Locate the cell with the specified text and output its [X, Y] center coordinate. 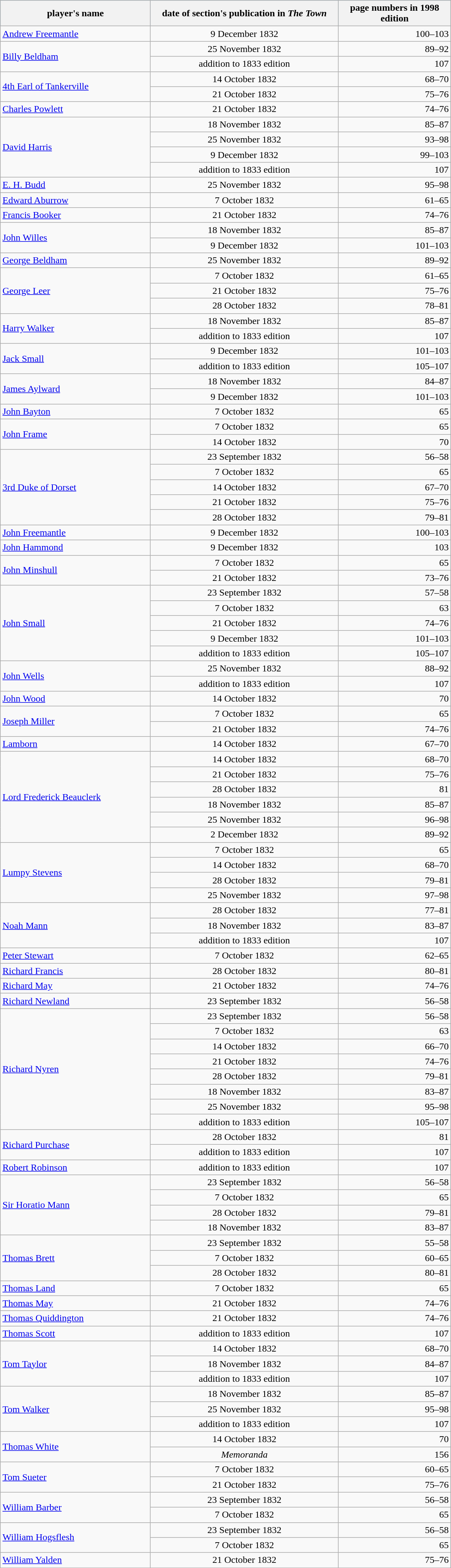
Thomas Scott [75, 1333]
Thomas Land [75, 1288]
Francis Booker [75, 215]
John Willes [75, 238]
Robert Robinson [75, 1167]
Thomas May [75, 1303]
77–81 [395, 910]
William Yalden [75, 1560]
Richard Francis [75, 971]
John Minshull [75, 570]
3rd Duke of Dorset [75, 487]
78–81 [395, 306]
Lumpy Stevens [75, 872]
Sir Horatio Mann [75, 1205]
Tom Walker [75, 1409]
James Aylward [75, 389]
103 [395, 548]
Jack Small [75, 359]
George Beldham [75, 260]
Richard Purchase [75, 1144]
55–58 [395, 1243]
player's name [75, 14]
E. H. Budd [75, 185]
Edward Aburrow [75, 200]
96–98 [395, 820]
William Hogsflesh [75, 1537]
97–98 [395, 895]
Tom Sueter [75, 1477]
page numbers in 1998 edition [395, 14]
John Bayton [75, 411]
John Small [75, 623]
Harry Walker [75, 328]
David Harris [75, 147]
57–58 [395, 593]
Richard Nyren [75, 1069]
93–98 [395, 139]
Thomas White [75, 1447]
Lamborn [75, 744]
Lord Frederick Beauclerk [75, 797]
88–92 [395, 668]
62–65 [395, 956]
Andrew Freemantle [75, 34]
99–103 [395, 154]
George Leer [75, 291]
Richard May [75, 986]
John Frame [75, 434]
73–76 [395, 578]
John Freemantle [75, 532]
John Wells [75, 676]
Joseph Miller [75, 721]
William Barber [75, 1507]
John Wood [75, 699]
Thomas Quiddington [75, 1318]
Charles Powlett [75, 109]
Peter Stewart [75, 956]
66–70 [395, 1046]
Richard Newland [75, 1001]
2 December 1832 [244, 835]
Tom Taylor [75, 1364]
4th Earl of Tankerville [75, 87]
Memoranda [244, 1454]
156 [395, 1454]
John Hammond [75, 548]
Noah Mann [75, 925]
Thomas Brett [75, 1258]
date of section's publication in The Town [244, 14]
Billy Beldham [75, 56]
